Pinpoint the cell where the given text exists, returning its [X, Y] midpoint coordinate. 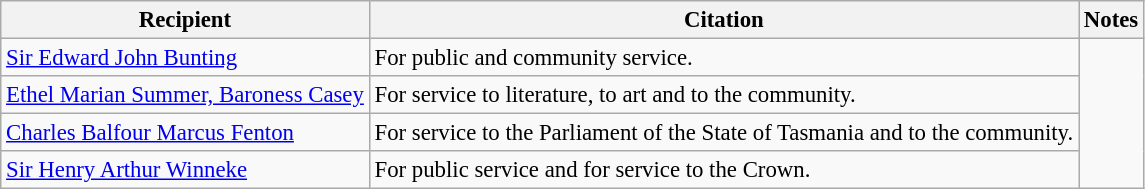
Sir Edward John Bunting [185, 58]
For public and community service. [724, 58]
Recipient [185, 20]
Ethel Marian Summer, Baroness Casey [185, 95]
Notes [1112, 20]
Citation [724, 20]
Sir Henry Arthur Winneke [185, 170]
Charles Balfour Marcus Fenton [185, 133]
For service to the Parliament of the State of Tasmania and to the community. [724, 133]
For public service and for service to the Crown. [724, 170]
For service to literature, to art and to the community. [724, 95]
